Determine the [X, Y] coordinate at the center of the cell enclosing the given text.  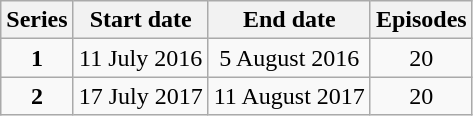
1 [37, 58]
Start date [140, 20]
11 August 2017 [289, 96]
End date [289, 20]
5 August 2016 [289, 58]
Series [37, 20]
Episodes [421, 20]
17 July 2017 [140, 96]
2 [37, 96]
11 July 2016 [140, 58]
